Find where the given text appears and provide that cell's center as [x, y] coordinate. 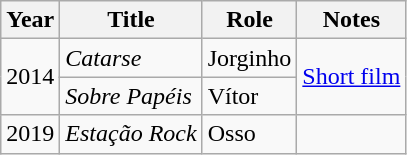
Jorginho [250, 58]
Notes [352, 20]
Estação Rock [131, 134]
Sobre Papéis [131, 96]
2019 [30, 134]
Short film [352, 77]
Catarse [131, 58]
2014 [30, 77]
Title [131, 20]
Osso [250, 134]
Vítor [250, 96]
Role [250, 20]
Year [30, 20]
